Detect which cell encompasses the target text, then output its [X, Y] center coordinate. 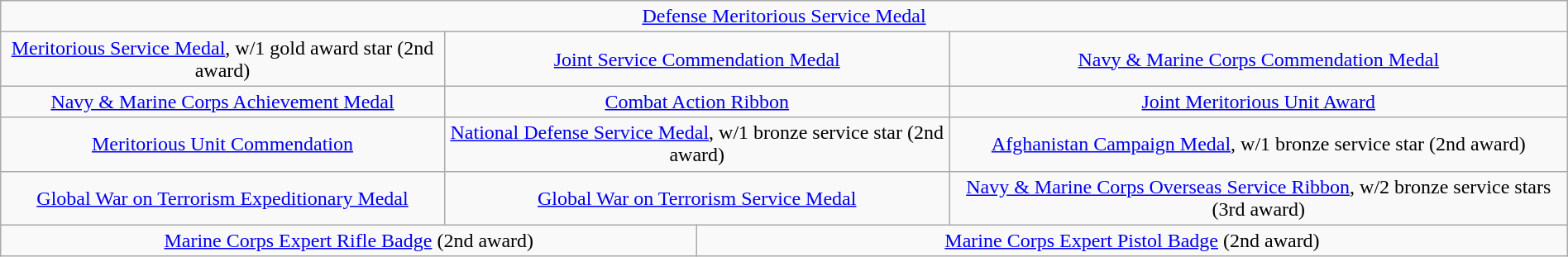
Combat Action Ribbon [696, 102]
Joint Service Commendation Medal [696, 59]
Meritorious Unit Commendation [223, 144]
Navy & Marine Corps Overseas Service Ribbon, w/2 bronze service stars (3rd award) [1259, 198]
National Defense Service Medal, w/1 bronze service star (2nd award) [696, 144]
Joint Meritorious Unit Award [1259, 102]
Marine Corps Expert Pistol Badge (2nd award) [1133, 240]
Marine Corps Expert Rifle Badge (2nd award) [349, 240]
Global War on Terrorism Service Medal [696, 198]
Global War on Terrorism Expeditionary Medal [223, 198]
Navy & Marine Corps Commendation Medal [1259, 59]
Navy & Marine Corps Achievement Medal [223, 102]
Afghanistan Campaign Medal, w/1 bronze service star (2nd award) [1259, 144]
Meritorious Service Medal, w/1 gold award star (2nd award) [223, 59]
Defense Meritorious Service Medal [784, 17]
